Scan for the cell matching the given text and deliver its [x, y] coordinate at center. 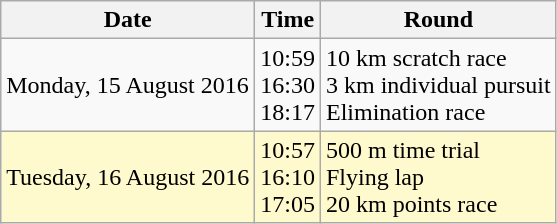
Round [438, 20]
10:5716:1017:05 [288, 177]
Tuesday, 16 August 2016 [128, 177]
500 m time trialFlying lap20 km points race [438, 177]
10:5916:3018:17 [288, 85]
Time [288, 20]
Monday, 15 August 2016 [128, 85]
10 km scratch race3 km individual pursuitElimination race [438, 85]
Date [128, 20]
